Provide the [X, Y] coordinate of the cell's center where the given text is located.  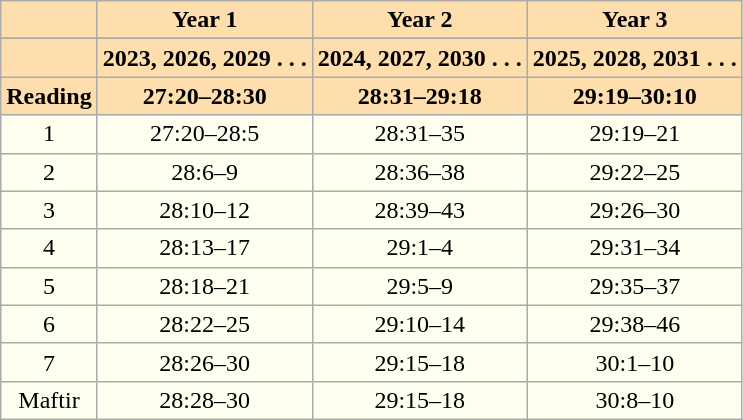
28:36–38 [420, 172]
29:19–30:10 [634, 96]
4 [49, 248]
Year 3 [634, 20]
28:18–21 [204, 286]
2023, 2026, 2029 . . . [204, 58]
28:6–9 [204, 172]
29:35–37 [634, 286]
2025, 2028, 2031 . . . [634, 58]
27:20–28:30 [204, 96]
29:38–46 [634, 324]
29:31–34 [634, 248]
29:1–4 [420, 248]
7 [49, 362]
28:28–30 [204, 400]
28:26–30 [204, 362]
Year 2 [420, 20]
Year 1 [204, 20]
29:19–21 [634, 134]
29:26–30 [634, 210]
6 [49, 324]
2024, 2027, 2030 . . . [420, 58]
29:5–9 [420, 286]
28:39–43 [420, 210]
29:10–14 [420, 324]
28:31–29:18 [420, 96]
1 [49, 134]
2 [49, 172]
27:20–28:5 [204, 134]
28:13–17 [204, 248]
28:22–25 [204, 324]
28:10–12 [204, 210]
5 [49, 286]
30:1–10 [634, 362]
29:22–25 [634, 172]
Reading [49, 96]
30:8–10 [634, 400]
3 [49, 210]
Maftir [49, 400]
28:31–35 [420, 134]
